From the cell containing the given text, extract its center point as [x, y] coordinate. 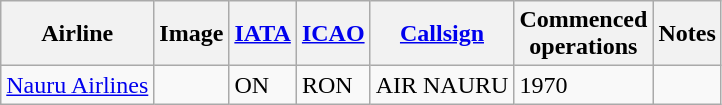
1970 [584, 85]
ICAO [333, 34]
ON [263, 85]
Image [192, 34]
Airline [78, 34]
RON [333, 85]
Nauru Airlines [78, 85]
Callsign [442, 34]
Notes [687, 34]
AIR NAURU [442, 85]
Commencedoperations [584, 34]
IATA [263, 34]
